Extract the [X, Y] coordinate from the center of the cell holding the provided text.  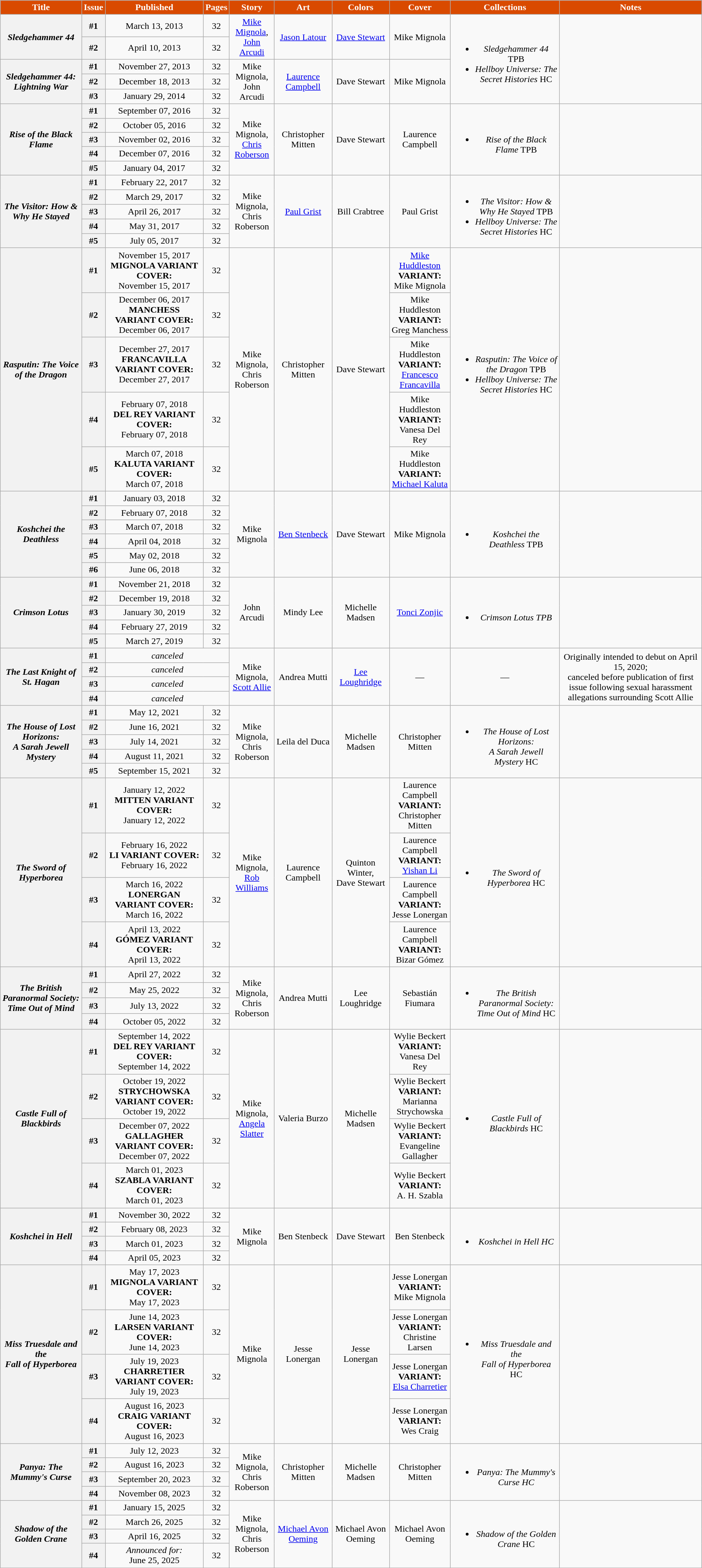
Mike HuddlestonVARIANT:Greg Manchess [420, 315]
Wylie BeckertVARIANT:Evangeline Gallagher [420, 1141]
Mike HuddlestonVARIANT:Vanesa Del Rey [420, 419]
May 12, 2021 [154, 713]
Tonci Zonjic [420, 613]
Castle Full of Blackbirds HC [505, 1119]
Miss Truesdale and theFall of Hyperborea HC [505, 1354]
The Last Knight of St. Hagan [41, 677]
Miss Truesdale and theFall of Hyperborea [41, 1354]
Sledgehammer 44 [41, 37]
April 16, 2025 [154, 1536]
Mike Mignola,Rob Williams [252, 873]
December 07, 2016 [154, 154]
Cover [420, 7]
June 06, 2018 [154, 570]
February 16, 2022LI VARIANT COVER:February 16, 2022 [154, 855]
August 16, 2023CRAIG VARIANT COVER:August 16, 2023 [154, 1421]
Mindy Lee [303, 613]
Wylie BeckertVARIANT:A. H. Szabla [420, 1185]
January 03, 2018 [154, 499]
Koshchei in Hell [41, 1236]
Pages [216, 7]
November 08, 2023 [154, 1493]
November 15, 2017MIGNOLA VARIANT COVER:November 15, 2017 [154, 270]
Wylie BeckertVARIANT:Vanesa Del Rey [420, 1052]
Crimson Lotus TPB [505, 613]
Panya: The Mummy's Curse HC [505, 1472]
April 26, 2017 [154, 211]
October 05, 2022 [154, 1021]
Shadow of the Golden Crane [41, 1534]
The House of Lost Horizons:A Sarah Jewell Mystery HC [505, 742]
January 15, 2025 [154, 1508]
John Arcudi [252, 613]
February 07, 2018 [154, 513]
July 13, 2022 [154, 1006]
The Sword of Hyperborea HC [505, 873]
Laurence CampbellVARIANT:Yishan Li [420, 855]
Laurence CampbellVARIANT:Bizar Gómez [420, 945]
Story [252, 7]
Valeria Burzo [303, 1119]
February 27, 2019 [154, 627]
January 30, 2019 [154, 613]
The Visitor: How & Why He Stayed [41, 211]
Crimson Lotus [41, 613]
December 19, 2018 [154, 598]
The House of Lost Horizons:A Sarah Jewell Mystery [41, 742]
July 19, 2023CHARRETIER VARIANT COVER:July 19, 2023 [154, 1376]
Leila del Duca [303, 742]
Koshchei the Deathless TPB [505, 534]
January 04, 2017 [154, 168]
April 04, 2018 [154, 541]
May 25, 2022 [154, 990]
Laurence CampbellVARIANT:Christopher Mitten [420, 806]
January 12, 2022MITTEN VARIANT COVER:January 12, 2022 [154, 806]
Collections [505, 7]
December 06, 2017MANCHESS VARIANT COVER:December 06, 2017 [154, 315]
Announced for:June 25, 2025 [154, 1556]
Mike HuddlestonVARIANT:Mike Mignola [420, 270]
The British Paranormal Society:Time Out of Mind [41, 998]
May 17, 2023MIGNOLA VARIANT COVER:May 17, 2023 [154, 1287]
March 01, 2023SZABLA VARIANT COVER:March 01, 2023 [154, 1185]
Koshchei the Deathless [41, 534]
Laurence CampbellVARIANT:Jesse Lonergan [420, 900]
Rasputin: The Voice of the Dragon TPBHellboy Universe: The Secret Histories HC [505, 370]
February 07, 2018DEL REY VARIANT COVER:February 07, 2018 [154, 419]
September 14, 2022DEL REY VARIANT COVER:September 14, 2022 [154, 1052]
July 14, 2021 [154, 741]
The British Paranormal Society:Time Out of Mind HC [505, 998]
November 27, 2013 [154, 67]
September 07, 2016 [154, 111]
December 07, 2022GALLAGHER VARIANT COVER:December 07, 2022 [154, 1141]
June 16, 2021 [154, 727]
February 22, 2017 [154, 182]
November 21, 2018 [154, 584]
Wylie BeckertVARIANT:Marianna Strychowska [420, 1096]
Quinton Winter,Dave Stewart [361, 873]
March 01, 2023 [154, 1243]
March 16, 2022LONERGAN VARIANT COVER:March 16, 2022 [154, 900]
Mike HuddlestonVARIANT:Michael Kaluta [420, 469]
Published [154, 7]
February 08, 2023 [154, 1229]
Colors [361, 7]
March 07, 2018KALUTA VARIANT COVER:March 07, 2018 [154, 469]
Jesse LonerganVARIANT:Mike Mignola [420, 1287]
April 27, 2022 [154, 975]
Castle Full of Blackbirds [41, 1119]
Sledgehammer 44 TPBHellboy Universe: The Secret Histories HC [505, 59]
May 02, 2018 [154, 556]
The Sword of Hyperborea [41, 873]
Jason Latour [303, 37]
The Visitor: How & Why He Stayed TPBHellboy Universe: The Secret Histories HC [505, 211]
December 18, 2013 [154, 82]
Sledgehammer 44: Lightning War [41, 82]
July 12, 2023 [154, 1451]
August 11, 2021 [154, 756]
#6 [94, 570]
Mike Mignola,Angela Slatter [252, 1119]
Art [303, 7]
April 13, 2022GÓMEZ VARIANT COVER:April 13, 2022 [154, 945]
March 13, 2013 [154, 26]
December 27, 2017FRANCAVILLA VARIANT COVER:December 27, 2017 [154, 364]
Koshchei in Hell HC [505, 1236]
Shadow of the Golden Crane HC [505, 1534]
October 05, 2016 [154, 125]
November 02, 2016 [154, 139]
March 07, 2018 [154, 527]
March 29, 2017 [154, 197]
June 14, 2023LARSEN VARIANT COVER:June 14, 2023 [154, 1332]
Bill Crabtree [361, 211]
Jesse LonerganVARIANT:Wes Craig [420, 1421]
Mike HuddlestonVARIANT:Francesco Francavilla [420, 364]
Mike Mignola,Scott Allie [252, 677]
October 19, 2022STRYCHOWSKA VARIANT COVER:October 19, 2022 [154, 1096]
Notes [631, 7]
January 29, 2014 [154, 96]
March 27, 2019 [154, 641]
Title [41, 7]
Jesse LonerganVARIANT:Elsa Charretier [420, 1376]
Rise of the Black Flame TPB [505, 139]
September 20, 2023 [154, 1479]
Issue [94, 7]
Rasputin: The Voice of the Dragon [41, 370]
November 30, 2022 [154, 1215]
Rise of the Black Flame [41, 139]
September 15, 2021 [154, 771]
Panya: The Mummy's Curse [41, 1472]
March 26, 2025 [154, 1522]
Jesse LonerganVARIANT:Christine Larsen [420, 1332]
May 31, 2017 [154, 226]
August 16, 2023 [154, 1465]
April 10, 2013 [154, 48]
April 05, 2023 [154, 1258]
July 05, 2017 [154, 241]
Sebastián Fiumara [420, 998]
